Return (x, y) of the center of cell containing provided text 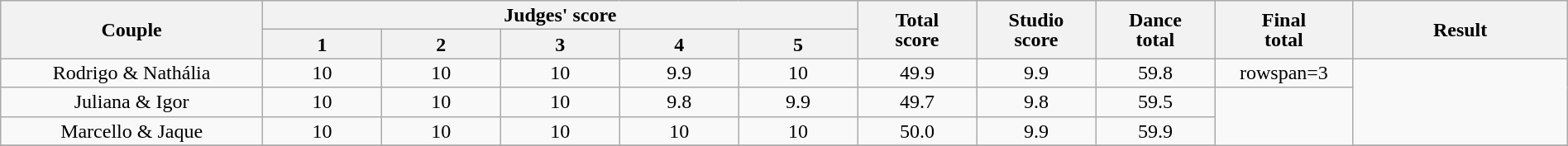
1 (322, 45)
Result (1460, 30)
3 (560, 45)
Rodrigo & Nathália (132, 73)
49.9 (917, 73)
59.5 (1155, 102)
Dancetotal (1155, 30)
49.7 (917, 102)
Judges' score (560, 15)
rowspan=3 (1284, 73)
5 (798, 45)
Totalscore (917, 30)
4 (679, 45)
Couple (132, 30)
Studioscore (1036, 30)
Juliana & Igor (132, 102)
Marcello & Jaque (132, 130)
Finaltotal (1284, 30)
59.8 (1155, 73)
59.9 (1155, 130)
2 (441, 45)
50.0 (917, 130)
